Extract the (X, Y) coordinate from the center of the cell holding the provided text.  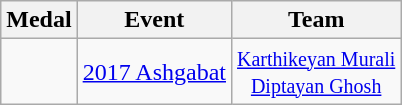
2017 Ashgabat (154, 72)
Event (154, 20)
Medal (39, 20)
Team (316, 20)
Karthikeyan MuraliDiptayan Ghosh (316, 72)
